Detect which cell encompasses the target text, then output its [X, Y] center coordinate. 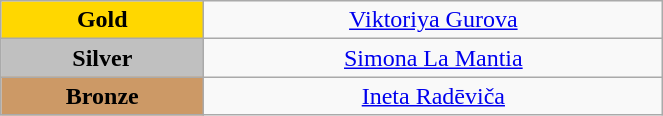
Ineta Radēviča [434, 96]
Gold [102, 20]
Silver [102, 58]
Viktoriya Gurova [434, 20]
Bronze [102, 96]
Simona La Mantia [434, 58]
